From the cell containing the given text, extract its center point as [x, y] coordinate. 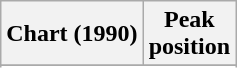
Peakposition [189, 34]
Chart (1990) [72, 34]
